Determine the (X, Y) coordinate at the center of the cell enclosing the given text.  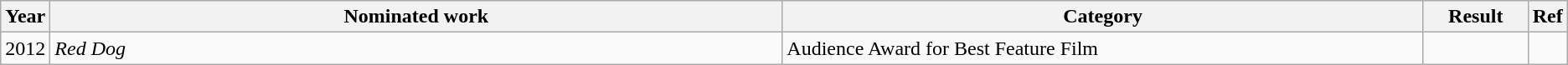
2012 (25, 48)
Nominated work (416, 17)
Year (25, 17)
Result (1476, 17)
Ref (1548, 17)
Category (1103, 17)
Red Dog (416, 48)
Audience Award for Best Feature Film (1103, 48)
